Identify which cell holds the provided text, then report its [x, y] central coordinate. 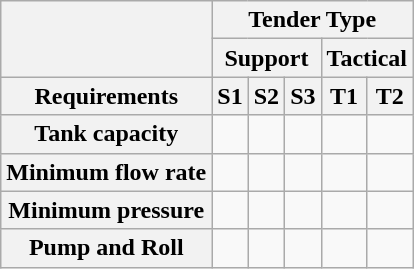
Requirements [106, 96]
S2 [266, 96]
T1 [344, 96]
T2 [390, 96]
Tank capacity [106, 134]
S1 [230, 96]
Pump and Roll [106, 248]
Support [266, 58]
Minimum flow rate [106, 172]
Tactical [367, 58]
Tender Type [312, 20]
S3 [303, 96]
Minimum pressure [106, 210]
